Provide the (x, y) coordinate of the cell's center where the given text is located.  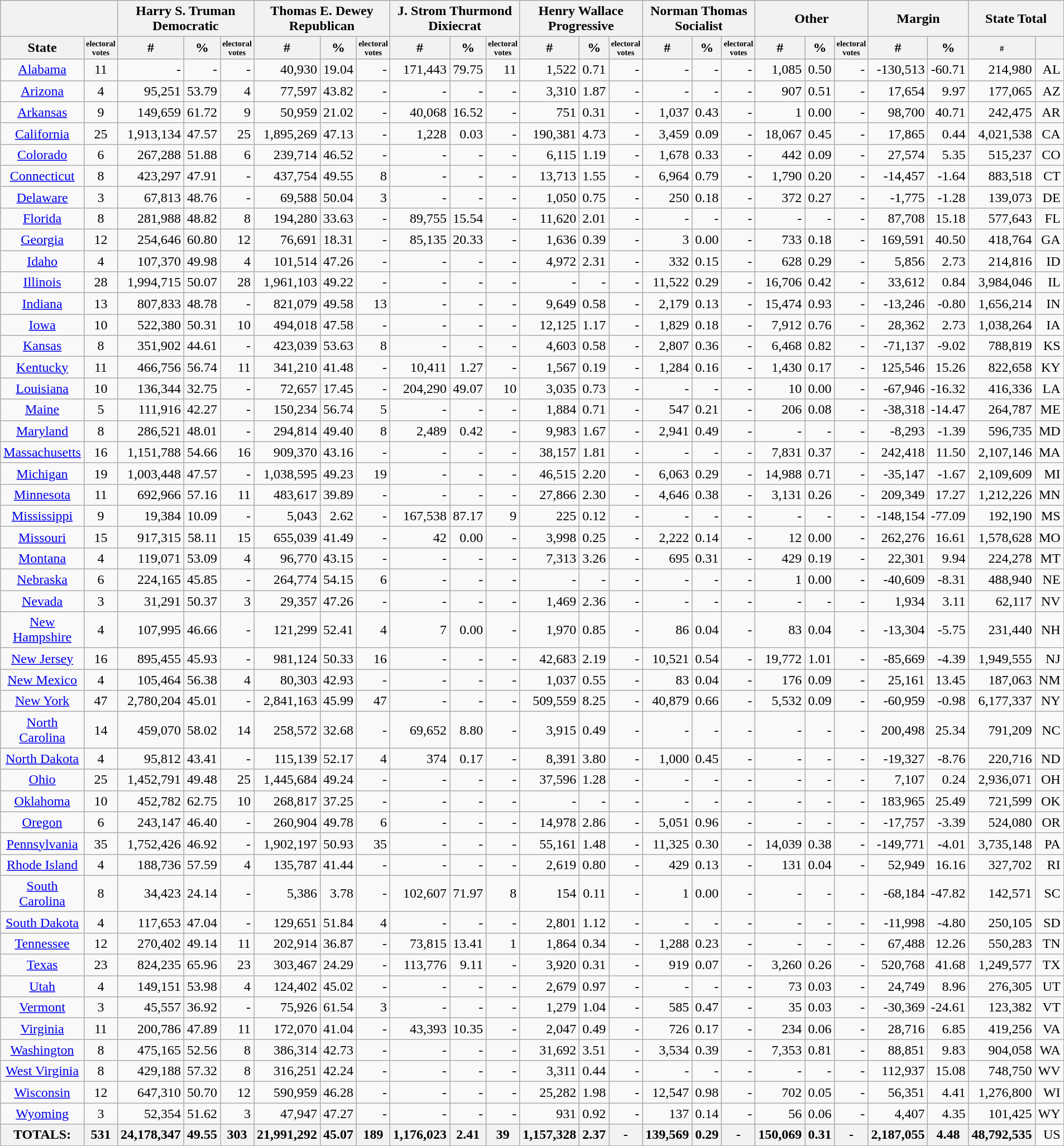
40.71 (948, 112)
57.16 (202, 495)
67,488 (898, 943)
Missouri (42, 537)
Utah (42, 986)
36.87 (338, 943)
5.35 (948, 155)
FL (1049, 218)
0.27 (819, 197)
56.38 (202, 680)
44.61 (202, 346)
4.41 (948, 1092)
43.16 (338, 452)
41.48 (338, 367)
27,866 (549, 495)
55,161 (549, 843)
Illinois (42, 282)
1,157,328 (549, 1135)
49.78 (338, 822)
CO (1049, 155)
34,423 (151, 893)
3.51 (594, 1050)
7,107 (898, 780)
1,902,197 (287, 843)
98,700 (898, 112)
6.85 (948, 1029)
695 (668, 558)
124,402 (287, 986)
15.26 (948, 367)
1,000 (668, 759)
14,978 (549, 822)
332 (668, 261)
52.56 (202, 1050)
WI (1049, 1092)
194,280 (287, 218)
49.24 (338, 780)
4,603 (549, 346)
-19,327 (898, 759)
7,912 (780, 325)
3,035 (549, 389)
Rhode Island (42, 865)
16.61 (948, 537)
10.09 (202, 516)
-8.76 (948, 759)
9,649 (549, 304)
524,080 (1001, 822)
7,353 (780, 1050)
New Mexico (42, 680)
10.35 (468, 1029)
459,070 (151, 730)
17.45 (338, 389)
Florida (42, 218)
California (42, 133)
58.02 (202, 730)
909,370 (287, 452)
183,965 (898, 801)
0.34 (594, 943)
0.20 (819, 176)
242,418 (898, 452)
52,354 (151, 1114)
171,443 (420, 70)
917,315 (151, 537)
47.91 (202, 176)
0.98 (707, 1092)
77,597 (287, 91)
1,151,788 (151, 452)
Alabama (42, 70)
73,815 (420, 943)
OR (1049, 822)
69,652 (420, 730)
40,879 (668, 701)
1,085 (780, 70)
0.51 (819, 91)
1.28 (594, 780)
48.01 (202, 431)
209,349 (898, 495)
1,884 (549, 410)
1,452,791 (151, 780)
52.41 (338, 630)
8.80 (468, 730)
17,654 (898, 91)
-24.61 (948, 1008)
49.23 (338, 473)
0.50 (819, 70)
47.13 (338, 133)
264,787 (1001, 410)
50.93 (338, 843)
KY (1049, 367)
50.31 (202, 325)
4.73 (594, 133)
50,959 (287, 112)
7,313 (549, 558)
Delaware (42, 197)
0.36 (707, 346)
721,599 (1001, 801)
-1.28 (948, 197)
46,515 (549, 473)
550,283 (1001, 943)
NJ (1049, 659)
0.55 (594, 680)
270,402 (151, 943)
1,445,684 (287, 780)
IN (1049, 304)
51.62 (202, 1114)
1,050 (549, 197)
0.79 (707, 176)
149,659 (151, 112)
6,964 (668, 176)
200,498 (898, 730)
258,572 (287, 730)
1,430 (780, 367)
154 (549, 893)
1,522 (549, 70)
North Dakota (42, 759)
-85,669 (898, 659)
-30,369 (898, 1008)
200,786 (151, 1029)
75,926 (287, 1008)
49.22 (338, 282)
-1,775 (898, 197)
South Dakota (42, 922)
2,801 (549, 922)
Michigan (42, 473)
-0.80 (948, 304)
136,344 (151, 389)
105,464 (151, 680)
85,135 (420, 240)
-1.67 (948, 473)
822,658 (1001, 367)
192,190 (1001, 516)
-4.01 (948, 843)
71.97 (468, 893)
14,039 (780, 843)
LA (1049, 389)
692,966 (151, 495)
Tennessee (42, 943)
239,714 (287, 155)
0.84 (948, 282)
0.82 (819, 346)
281,988 (151, 218)
50.04 (338, 197)
1.04 (594, 1008)
8.25 (594, 701)
0.66 (707, 701)
791,209 (1001, 730)
-47.82 (948, 893)
7 (420, 630)
-14.47 (948, 410)
7,831 (780, 452)
US (1049, 1135)
6,177,337 (1001, 701)
1,038,264 (1001, 325)
119,071 (151, 558)
169,591 (898, 240)
21,991,292 (287, 1135)
39 (503, 1135)
0.81 (819, 1050)
142,571 (1001, 893)
5,532 (780, 701)
466,756 (151, 367)
429,188 (151, 1071)
204,290 (420, 389)
56 (780, 1114)
49.98 (202, 261)
-4.80 (948, 922)
1,678 (668, 155)
423,297 (151, 176)
53.09 (202, 558)
69,588 (287, 197)
57.32 (202, 1071)
372 (780, 197)
4.35 (948, 1114)
655,039 (287, 537)
46.52 (338, 155)
WV (1049, 1071)
1,003,448 (151, 473)
0.08 (819, 410)
2.31 (594, 261)
268,817 (287, 801)
25.49 (948, 801)
50.70 (202, 1092)
149,151 (151, 986)
47,947 (287, 1114)
Ohio (42, 780)
Colorado (42, 155)
0.25 (594, 537)
17,865 (898, 133)
32.75 (202, 389)
189 (373, 1135)
5,051 (668, 822)
0.75 (594, 197)
48.76 (202, 197)
50.07 (202, 282)
1.12 (594, 922)
1,567 (549, 367)
WA (1049, 1050)
25,282 (549, 1092)
NC (1049, 730)
2,109,609 (1001, 473)
150,069 (780, 1135)
Nevada (42, 601)
ID (1049, 261)
2,679 (549, 986)
1,656,214 (1001, 304)
0.76 (819, 325)
45,557 (151, 1008)
-60.71 (948, 70)
733 (780, 240)
Maine (42, 410)
Connecticut (42, 176)
0.54 (707, 659)
49.07 (468, 389)
52.17 (338, 759)
260,904 (287, 822)
931 (549, 1114)
1,469 (549, 601)
Washington (42, 1050)
24,749 (898, 986)
-9.02 (948, 346)
4,407 (898, 1114)
824,235 (151, 965)
OK (1049, 801)
2.62 (338, 516)
-149,771 (898, 843)
2.30 (594, 495)
0.16 (707, 367)
J. Strom ThurmondDixiecrat (455, 19)
1,176,023 (420, 1135)
-67,946 (898, 389)
1.55 (594, 176)
MD (1049, 431)
61.72 (202, 112)
Nebraska (42, 580)
42 (420, 537)
0.23 (707, 943)
ME (1049, 410)
0.15 (707, 261)
-4.39 (948, 659)
3,459 (668, 133)
437,754 (287, 176)
187,063 (1001, 680)
40,930 (287, 70)
1,934 (898, 601)
33,612 (898, 282)
726 (668, 1029)
-14,457 (898, 176)
1,279 (549, 1008)
2,489 (420, 431)
0.92 (594, 1114)
22,301 (898, 558)
172,070 (287, 1029)
2.41 (468, 1135)
3,735,148 (1001, 843)
24.14 (202, 893)
Massachusetts (42, 452)
2,936,071 (1001, 780)
15,474 (780, 304)
MS (1049, 516)
0.73 (594, 389)
31,692 (549, 1050)
-16.32 (948, 389)
904,058 (1001, 1050)
-11,998 (898, 922)
46.28 (338, 1092)
96,770 (287, 558)
42.24 (338, 1071)
423,039 (287, 346)
49.48 (202, 780)
MT (1049, 558)
1,829 (668, 325)
113,776 (420, 965)
1,949,555 (1001, 659)
0.47 (707, 1008)
1,276,800 (1001, 1092)
202,914 (287, 943)
0.33 (707, 155)
5,043 (287, 516)
0.37 (819, 452)
Arkansas (42, 112)
24,178,347 (151, 1135)
Pennsylvania (42, 843)
76,691 (287, 240)
37.25 (338, 801)
IA (1049, 325)
38,157 (549, 452)
Kansas (42, 346)
49.14 (202, 943)
51.84 (338, 922)
254,646 (151, 240)
RI (1049, 865)
New York (42, 701)
262,276 (898, 537)
54.15 (338, 580)
47.58 (338, 325)
167,538 (420, 516)
13.45 (948, 680)
79.75 (468, 70)
NE (1049, 580)
25.34 (948, 730)
0.05 (819, 1092)
CA (1049, 133)
522,380 (151, 325)
-148,154 (898, 516)
2,047 (549, 1029)
95,812 (151, 759)
4.48 (948, 1135)
1,038,595 (287, 473)
494,018 (287, 325)
15.54 (468, 218)
42.27 (202, 410)
28,716 (898, 1029)
PA (1049, 843)
57.59 (202, 865)
303,467 (287, 965)
224,278 (1001, 558)
80,303 (287, 680)
State (42, 48)
2,841,163 (287, 701)
9,983 (549, 431)
18,067 (780, 133)
327,702 (1001, 865)
-68,184 (898, 893)
53.63 (338, 346)
515,237 (1001, 155)
9.11 (468, 965)
242,475 (1001, 112)
Other (812, 19)
36.92 (202, 1008)
Kentucky (42, 367)
1,790 (780, 176)
TX (1049, 965)
58.11 (202, 537)
10,521 (668, 659)
West Virginia (42, 1071)
48.82 (202, 218)
115,139 (287, 759)
5,386 (287, 893)
3,310 (549, 91)
4,972 (549, 261)
87,708 (898, 218)
45.99 (338, 701)
South Carolina (42, 893)
243,147 (151, 822)
1,864 (549, 943)
585 (668, 1008)
981,124 (287, 659)
SD (1049, 922)
596,735 (1001, 431)
56,351 (898, 1092)
6,468 (780, 346)
AL (1049, 70)
-0.98 (948, 701)
WY (1049, 1114)
46.40 (202, 822)
13.41 (468, 943)
87.17 (468, 516)
ND (1049, 759)
State Total (1016, 19)
1,961,103 (287, 282)
267,288 (151, 155)
42.73 (338, 1050)
Georgia (42, 240)
VA (1049, 1029)
577,643 (1001, 218)
32.68 (338, 730)
Virginia (42, 1029)
139,073 (1001, 197)
3.26 (594, 558)
234 (780, 1029)
67,813 (151, 197)
51.88 (202, 155)
206 (780, 410)
0.85 (594, 630)
2,807 (668, 346)
590,959 (287, 1092)
919 (668, 965)
1,895,269 (287, 133)
2,107,146 (1001, 452)
303 (237, 1135)
-38,318 (898, 410)
224,165 (151, 580)
Thomas E. DeweyRepublican (322, 19)
3.80 (594, 759)
42,683 (549, 659)
883,518 (1001, 176)
0.93 (819, 304)
647,310 (151, 1092)
21.02 (338, 112)
18.31 (338, 240)
12,125 (549, 325)
509,559 (549, 701)
45.02 (338, 986)
49.58 (338, 304)
1.27 (468, 367)
19,772 (780, 659)
North Carolina (42, 730)
Indiana (42, 304)
11,522 (668, 282)
-35,147 (898, 473)
3,131 (780, 495)
2,222 (668, 537)
89,755 (420, 218)
1,578,628 (1001, 537)
102,607 (420, 893)
39.89 (338, 495)
9.97 (948, 91)
62,117 (1001, 601)
1,284 (668, 367)
Oklahoma (42, 801)
2.36 (594, 601)
2,179 (668, 304)
17.27 (948, 495)
2,619 (549, 865)
6,063 (668, 473)
190,381 (549, 133)
Margin (918, 19)
Wisconsin (42, 1092)
483,617 (287, 495)
33.63 (338, 218)
821,079 (287, 304)
16.52 (468, 112)
NH (1049, 630)
-13,246 (898, 304)
AR (1049, 112)
50.37 (202, 601)
NY (1049, 701)
135,787 (287, 865)
2.20 (594, 473)
41.04 (338, 1029)
1.01 (819, 659)
121,299 (287, 630)
OH (1049, 780)
42.93 (338, 680)
UT (1049, 986)
MA (1049, 452)
28,362 (898, 325)
3,915 (549, 730)
520,768 (898, 965)
1.81 (594, 452)
220,716 (1001, 759)
54.66 (202, 452)
139,569 (668, 1135)
2,941 (668, 431)
276,305 (1001, 986)
9.83 (948, 1050)
214,816 (1001, 261)
4,021,538 (1001, 133)
2,780,204 (151, 701)
1,994,715 (151, 282)
16.16 (948, 865)
Harry S. TrumanDemocratic (185, 19)
NV (1049, 601)
48,792,535 (1001, 1135)
748,750 (1001, 1071)
0.80 (594, 865)
13,713 (549, 176)
25,161 (898, 680)
Montana (42, 558)
50.33 (338, 659)
3.11 (948, 601)
225 (549, 516)
20.33 (468, 240)
62.75 (202, 801)
24.29 (338, 965)
264,774 (287, 580)
72,657 (287, 389)
New Hampshire (42, 630)
53.79 (202, 91)
45.01 (202, 701)
12.26 (948, 943)
907 (780, 91)
0.30 (707, 843)
TN (1049, 943)
107,370 (151, 261)
416,336 (1001, 389)
47.04 (202, 922)
TOTALS: (42, 1135)
1,752,426 (151, 843)
0.97 (594, 986)
45.07 (338, 1135)
475,165 (151, 1050)
214,980 (1001, 70)
43.82 (338, 91)
316,251 (287, 1071)
52,949 (898, 865)
45.93 (202, 659)
73 (780, 986)
47.27 (338, 1114)
386,314 (287, 1050)
1.87 (594, 91)
117,653 (151, 922)
129,651 (287, 922)
-40,609 (898, 580)
101,514 (287, 261)
5,856 (898, 261)
702 (780, 1092)
137 (668, 1114)
86 (668, 630)
895,455 (151, 659)
AZ (1049, 91)
60.80 (202, 240)
-5.75 (948, 630)
-1.64 (948, 176)
123,382 (1001, 1008)
0.96 (707, 822)
3,920 (549, 965)
3,998 (549, 537)
3,534 (668, 1050)
Louisiana (42, 389)
43,393 (420, 1029)
788,819 (1001, 346)
19.04 (338, 70)
VT (1049, 1008)
751 (549, 112)
27,574 (898, 155)
Iowa (42, 325)
294,814 (287, 431)
419,256 (1001, 1029)
101,425 (1001, 1114)
418,764 (1001, 240)
46.66 (202, 630)
11.50 (948, 452)
Mississippi (42, 516)
37,596 (549, 780)
10,411 (420, 367)
0.12 (594, 516)
0.24 (948, 780)
1.17 (594, 325)
61.54 (338, 1008)
628 (780, 261)
807,833 (151, 304)
Oregon (42, 822)
4,646 (668, 495)
-17,757 (898, 822)
112,937 (898, 1071)
MN (1049, 495)
1,288 (668, 943)
176 (780, 680)
MI (1049, 473)
41.49 (338, 537)
40.50 (948, 240)
111,916 (151, 410)
47.89 (202, 1029)
Wyoming (42, 1114)
95,251 (151, 91)
488,940 (1001, 580)
0.21 (707, 410)
1,228 (420, 133)
15.08 (948, 1071)
1,970 (549, 630)
Idaho (42, 261)
286,521 (151, 431)
1,212,226 (1001, 495)
8,391 (549, 759)
15.18 (948, 218)
-13,304 (898, 630)
-1.39 (948, 431)
GA (1049, 240)
MO (1049, 537)
2.37 (594, 1135)
19,384 (151, 516)
48.78 (202, 304)
531 (100, 1135)
-8.31 (948, 580)
131 (780, 865)
250 (668, 197)
9.94 (948, 558)
-60,959 (898, 701)
Henry WallaceProgressive (581, 19)
11,620 (549, 218)
-130,513 (898, 70)
1.98 (594, 1092)
2,187,055 (898, 1135)
40,068 (420, 112)
16,706 (780, 282)
341,210 (287, 367)
442 (780, 155)
-3.39 (948, 822)
-8,293 (898, 431)
KS (1049, 346)
177,065 (1001, 91)
41.44 (338, 865)
3.78 (338, 893)
547 (668, 410)
1,249,577 (1001, 965)
2.01 (594, 218)
49.40 (338, 431)
Maryland (42, 431)
CT (1049, 176)
0.11 (594, 893)
231,440 (1001, 630)
0.43 (707, 112)
43.15 (338, 558)
150,234 (287, 410)
2.19 (594, 659)
351,902 (151, 346)
6,115 (549, 155)
1,913,134 (151, 133)
250,105 (1001, 922)
IL (1049, 282)
14,988 (780, 473)
11,325 (668, 843)
DE (1049, 197)
1.48 (594, 843)
88,851 (898, 1050)
Norman ThomasSocialist (699, 19)
Vermont (42, 1008)
-71,137 (898, 346)
125,546 (898, 367)
Minnesota (42, 495)
53.98 (202, 986)
New Jersey (42, 659)
1.67 (594, 431)
SC (1049, 893)
65.96 (202, 965)
Arizona (42, 91)
45.85 (202, 580)
29,357 (287, 601)
41.68 (948, 965)
374 (420, 759)
46.92 (202, 843)
1.19 (594, 155)
3,311 (549, 1071)
2.86 (594, 822)
188,736 (151, 865)
3,260 (780, 965)
107,995 (151, 630)
0.07 (707, 965)
NM (1049, 680)
3,984,046 (1001, 282)
12,547 (668, 1092)
452,782 (151, 801)
-77.09 (948, 516)
Texas (42, 965)
31,291 (151, 601)
1,636 (549, 240)
43.41 (202, 759)
8.96 (948, 986)
